Scan for the cell matching the given text and deliver its [X, Y] coordinate at center. 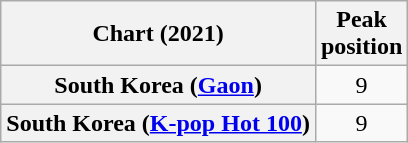
South Korea (K-pop Hot 100) [158, 123]
Peakposition [361, 34]
South Korea (Gaon) [158, 85]
Chart (2021) [158, 34]
